For the text-containing cell, return its midpoint in (x, y) coordinate format. 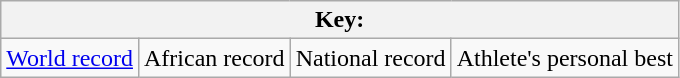
Key: (340, 20)
World record (70, 58)
Athlete's personal best (564, 58)
National record (370, 58)
African record (214, 58)
